Detect which cell encompasses the target text, then output its (X, Y) center coordinate. 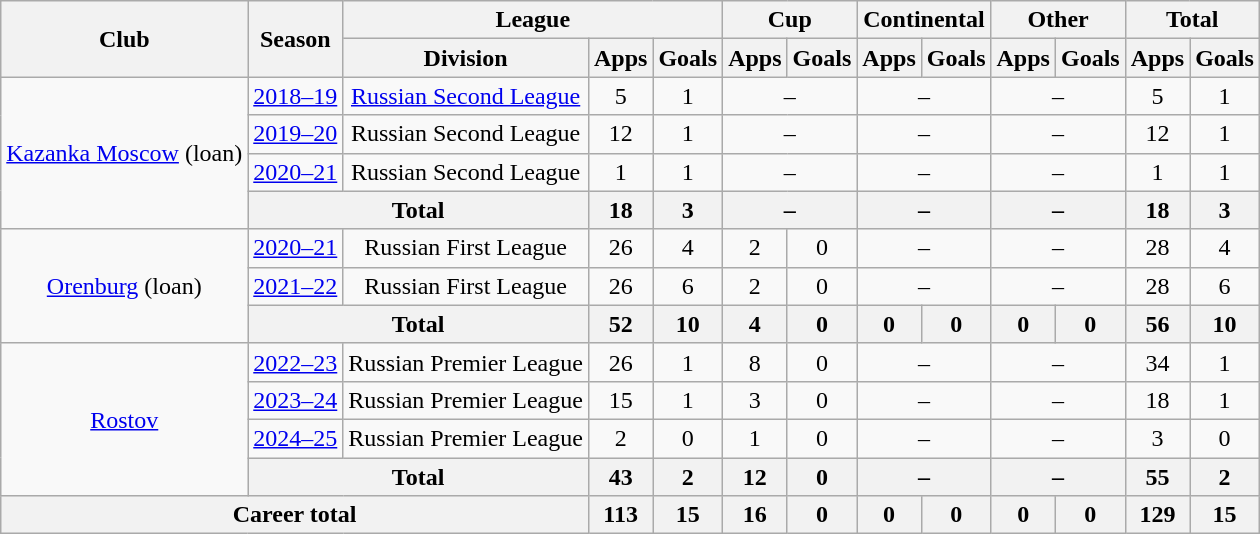
113 (620, 515)
2022–23 (296, 362)
52 (620, 324)
2023–24 (296, 400)
129 (1157, 515)
2018–19 (296, 96)
Season (296, 39)
Orenburg (loan) (124, 286)
Continental (924, 20)
2021–22 (296, 286)
Division (466, 58)
56 (1157, 324)
Club (124, 39)
34 (1157, 362)
Other (1058, 20)
2019–20 (296, 134)
League (533, 20)
8 (755, 362)
Cup (790, 20)
43 (620, 477)
55 (1157, 477)
Kazanka Moscow (loan) (124, 153)
Rostov (124, 419)
2024–25 (296, 438)
16 (755, 515)
Career total (295, 515)
